Find where the given text appears and provide that cell's center as [X, Y] coordinate. 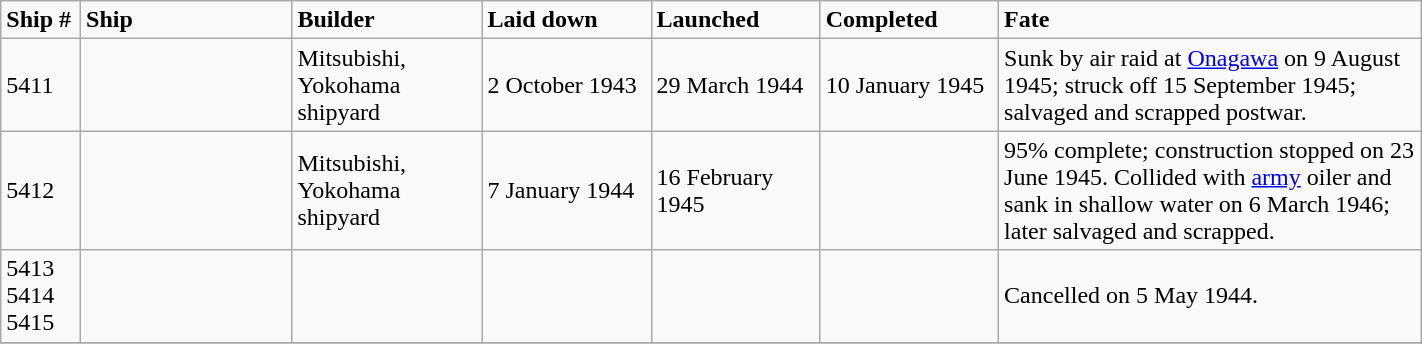
7 January 1944 [566, 190]
Ship [186, 20]
5411 [41, 85]
Completed [909, 20]
2 October 1943 [566, 85]
95% complete; construction stopped on 23 June 1945. Collided with army oiler and sank in shallow water on 6 March 1946; later salvaged and scrapped. [1210, 190]
Ship # [41, 20]
Laid down [566, 20]
Launched [736, 20]
Sunk by air raid at Onagawa on 9 August 1945; struck off 15 September 1945; salvaged and scrapped postwar. [1210, 85]
16 February 1945 [736, 190]
Builder [387, 20]
29 March 1944 [736, 85]
541354145415 [41, 296]
Cancelled on 5 May 1944. [1210, 296]
5412 [41, 190]
Fate [1210, 20]
10 January 1945 [909, 85]
